Return the [x, y] coordinate for the center point of the cell that contains the specified text.  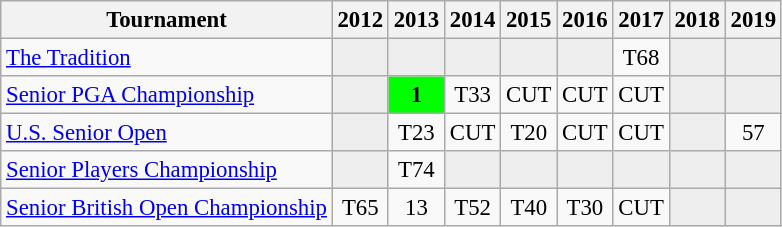
2016 [585, 20]
13 [416, 208]
2019 [753, 20]
2018 [697, 20]
T23 [416, 133]
T52 [472, 208]
Senior PGA Championship [166, 95]
57 [753, 133]
T40 [529, 208]
2014 [472, 20]
2015 [529, 20]
Senior Players Championship [166, 170]
2017 [641, 20]
T30 [585, 208]
T65 [360, 208]
2012 [360, 20]
T33 [472, 95]
U.S. Senior Open [166, 133]
2013 [416, 20]
T20 [529, 133]
1 [416, 95]
Senior British Open Championship [166, 208]
T74 [416, 170]
The Tradition [166, 58]
T68 [641, 58]
Tournament [166, 20]
